Provide the [X, Y] coordinate of the cell's center where the given text is located.  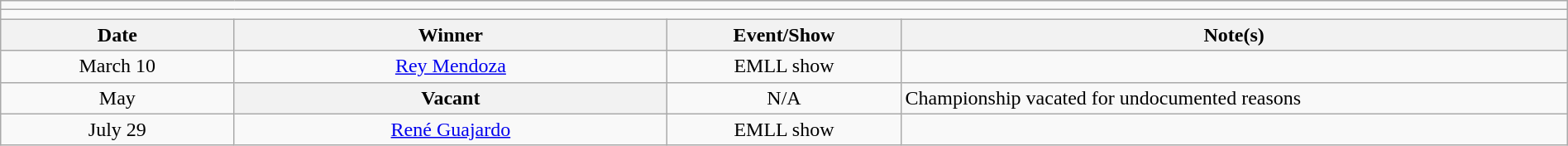
Championship vacated for undocumented reasons [1234, 98]
Event/Show [784, 35]
Date [117, 35]
March 10 [117, 66]
N/A [784, 98]
Vacant [451, 98]
Rey Mendoza [451, 66]
July 29 [117, 129]
May [117, 98]
Winner [451, 35]
René Guajardo [451, 129]
Note(s) [1234, 35]
